For the text-containing cell, return its midpoint in (X, Y) coordinate format. 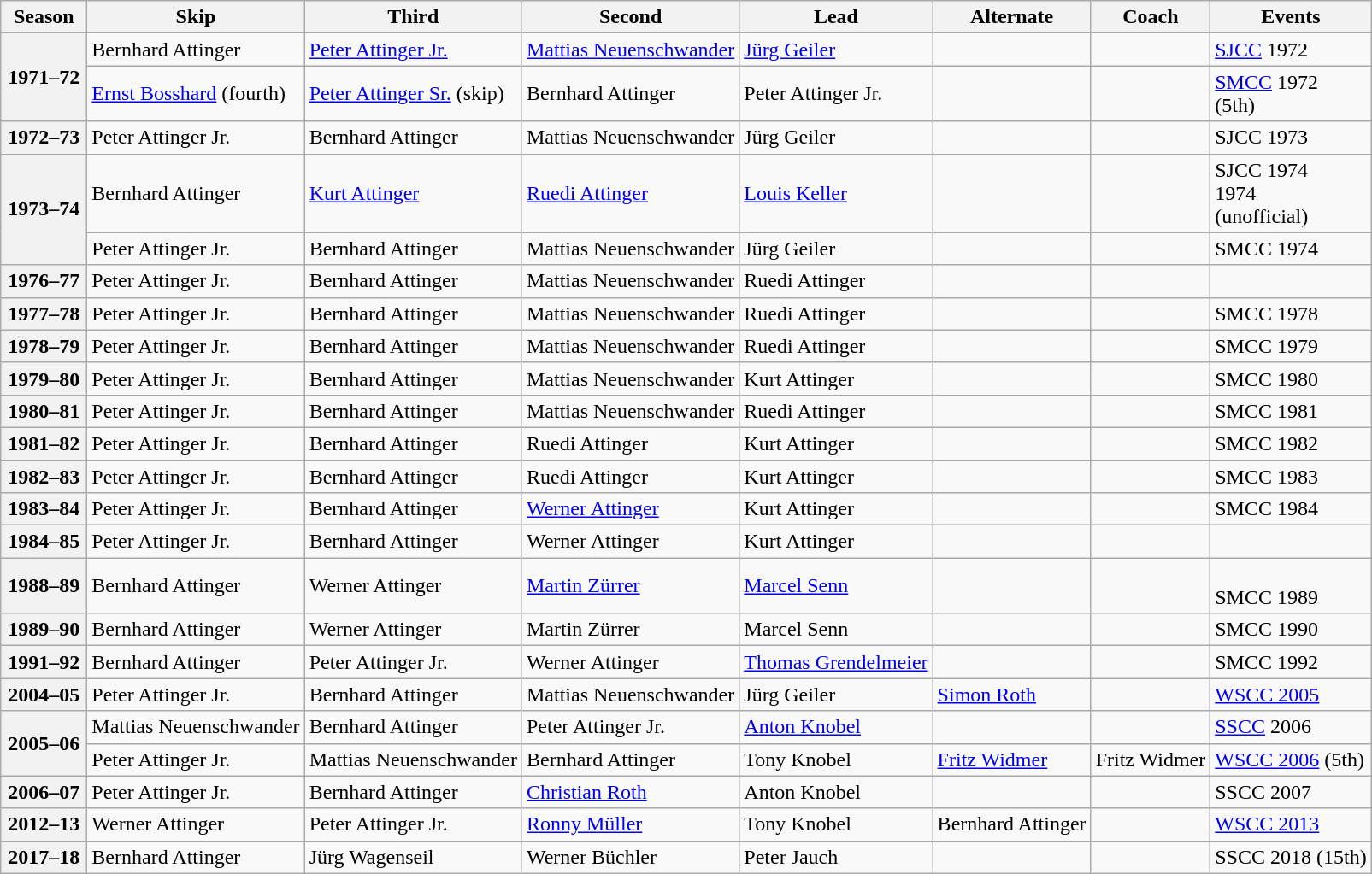
Simon Roth (1012, 695)
SMCC 1978 (1291, 314)
SJCC 1972 (1291, 50)
SMCC 1990 (1291, 630)
SMCC 1992 (1291, 662)
Louis Keller (836, 193)
Peter Jauch (836, 857)
WSCC 2006 (5th) (1291, 760)
1982–83 (44, 476)
SJCC 1973 (1291, 138)
Season (44, 17)
Lead (836, 17)
SSCC 2006 (1291, 727)
Werner Büchler (630, 857)
Coach (1151, 17)
1981–82 (44, 443)
SMCC 1980 (1291, 378)
Third (413, 17)
Ronny Müller (630, 824)
Skip (196, 17)
1971–72 (44, 77)
SMCC 1972 (5th) (1291, 94)
1978–79 (44, 346)
1976–77 (44, 281)
Jürg Wagenseil (413, 857)
Alternate (1012, 17)
2012–13 (44, 824)
SMCC 1979 (1291, 346)
1977–78 (44, 314)
WSCC 2005 (1291, 695)
2017–18 (44, 857)
1973–74 (44, 209)
Christian Roth (630, 792)
1989–90 (44, 630)
SMCC 1983 (1291, 476)
2005–06 (44, 743)
1984–85 (44, 542)
Ernst Bosshard (fourth) (196, 94)
2006–07 (44, 792)
SSCC 2018 (15th) (1291, 857)
SSCC 2007 (1291, 792)
1988–89 (44, 586)
1980–81 (44, 411)
SMCC 1974 (1291, 249)
Peter Attinger Sr. (skip) (413, 94)
1979–80 (44, 378)
SMCC 1981 (1291, 411)
2004–05 (44, 695)
Thomas Grendelmeier (836, 662)
1972–73 (44, 138)
SMCC 1982 (1291, 443)
SMCC 1989 (1291, 586)
WSCC 2013 (1291, 824)
1983–84 (44, 509)
Second (630, 17)
SMCC 1984 (1291, 509)
SJCC 1974 1974 (unofficial) (1291, 193)
Events (1291, 17)
1991–92 (44, 662)
